Locate the cell with the specified text and output its (X, Y) center coordinate. 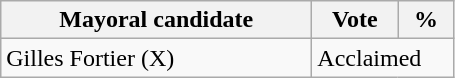
% (426, 20)
Vote (355, 20)
Gilles Fortier (X) (156, 58)
Acclaimed (383, 58)
Mayoral candidate (156, 20)
